Search for the cell housing the specified text and yield its (X, Y) center coordinate. 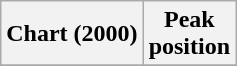
Peak position (189, 34)
Chart (2000) (72, 34)
